Provide the [x, y] coordinate of the cell's center where the given text is located.  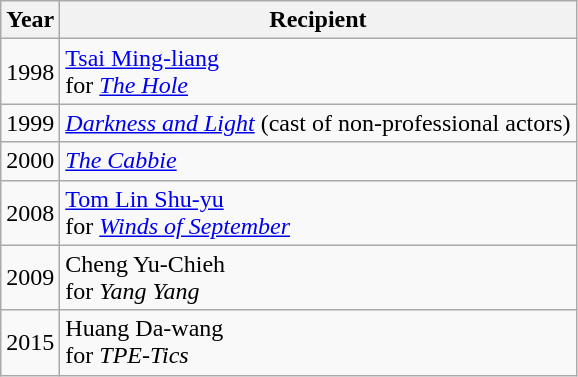
Huang Da-wang for TPE-Tics [318, 342]
2009 [30, 278]
1999 [30, 123]
Darkness and Light (cast of non-professional actors) [318, 123]
2015 [30, 342]
1998 [30, 72]
Tom Lin Shu-yu for Winds of September [318, 212]
Cheng Yu-Chieh for Yang Yang [318, 278]
Recipient [318, 20]
2000 [30, 161]
Year [30, 20]
The Cabbie [318, 161]
2008 [30, 212]
Tsai Ming-liang for The Hole [318, 72]
